Provide the (x, y) coordinate of the cell's center where the given text is located.  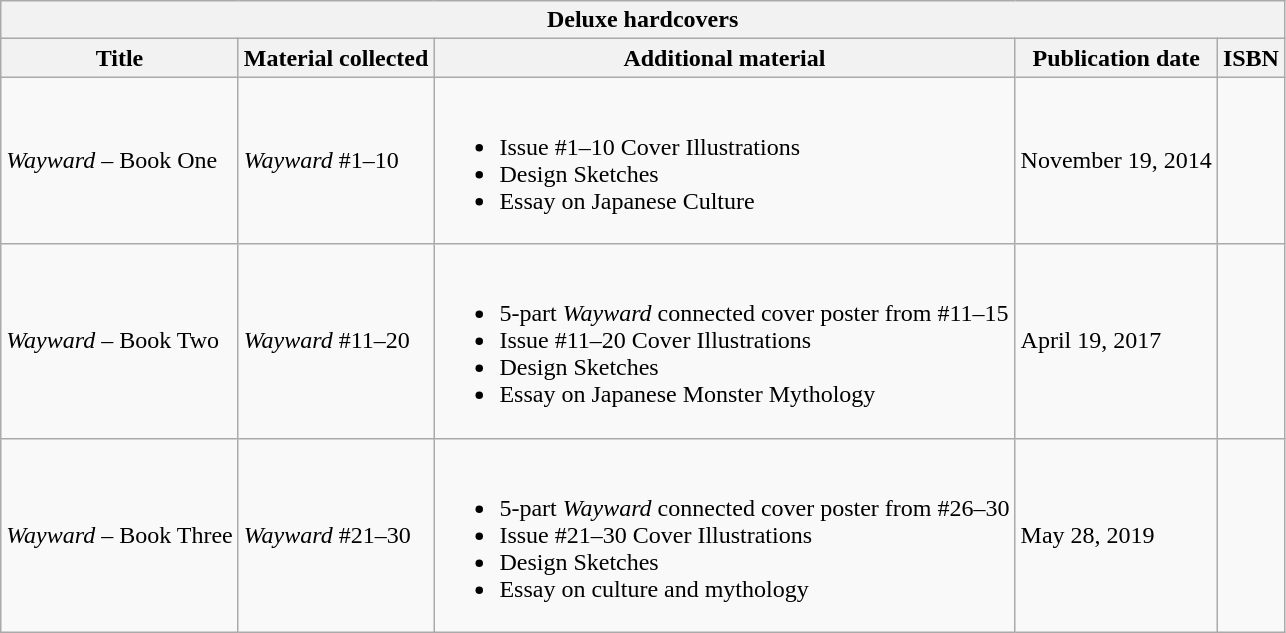
Wayward #21–30 (336, 535)
Publication date (1116, 58)
November 19, 2014 (1116, 160)
Wayward – Book Three (120, 535)
May 28, 2019 (1116, 535)
Wayward #1–10 (336, 160)
Issue #1–10 Cover IllustrationsDesign SketchesEssay on Japanese Culture (724, 160)
Title (120, 58)
Deluxe hardcovers (643, 20)
Wayward – Book One (120, 160)
April 19, 2017 (1116, 341)
5-part Wayward connected cover poster from #11–15Issue #11–20 Cover IllustrationsDesign SketchesEssay on Japanese Monster Mythology (724, 341)
Material collected (336, 58)
Wayward – Book Two (120, 341)
5-part Wayward connected cover poster from #26–30Issue #21–30 Cover IllustrationsDesign SketchesEssay on culture and mythology (724, 535)
Additional material (724, 58)
Wayward #11–20 (336, 341)
ISBN (1250, 58)
